Return the [x, y] coordinate for the center point of the cell that contains the specified text.  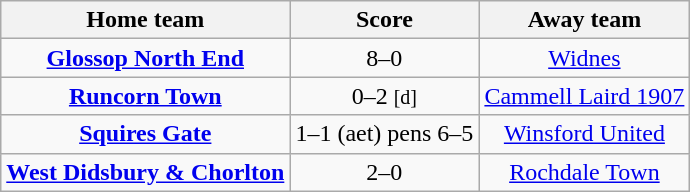
Widnes [584, 58]
1–1 (aet) pens 6–5 [384, 134]
2–0 [384, 172]
Winsford United [584, 134]
Score [384, 20]
Glossop North End [146, 58]
0–2 [d] [384, 96]
Home team [146, 20]
Away team [584, 20]
8–0 [384, 58]
Squires Gate [146, 134]
Rochdale Town [584, 172]
Cammell Laird 1907 [584, 96]
West Didsbury & Chorlton [146, 172]
Runcorn Town [146, 96]
